Locate the cell with the specified text and output its (x, y) center coordinate. 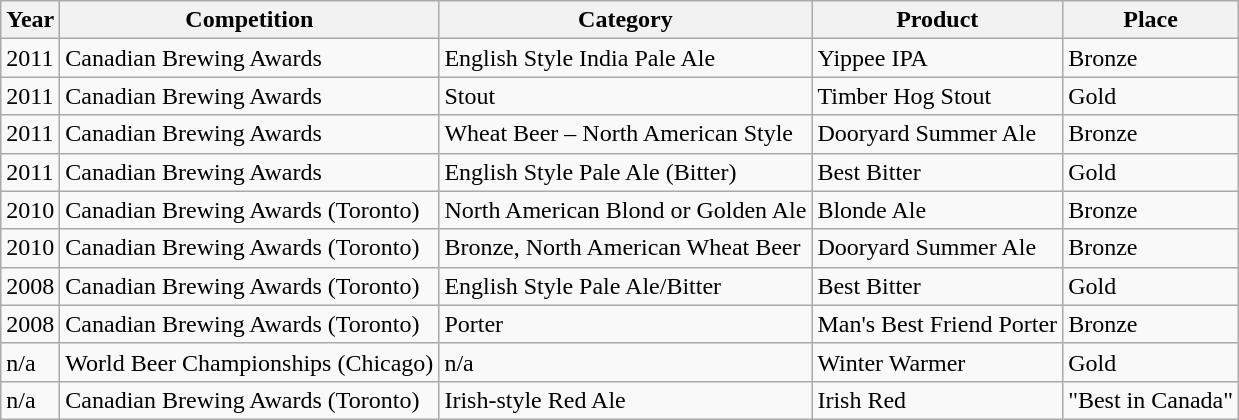
Product (938, 20)
Yippee IPA (938, 58)
Year (30, 20)
Stout (626, 96)
World Beer Championships (Chicago) (250, 362)
Irish-style Red Ale (626, 400)
Wheat Beer – North American Style (626, 134)
English Style Pale Ale (Bitter) (626, 172)
English Style India Pale Ale (626, 58)
English Style Pale Ale/Bitter (626, 286)
Place (1151, 20)
Bronze, North American Wheat Beer (626, 248)
Category (626, 20)
Blonde Ale (938, 210)
Competition (250, 20)
North American Blond or Golden Ale (626, 210)
Porter (626, 324)
Man's Best Friend Porter (938, 324)
Winter Warmer (938, 362)
Irish Red (938, 400)
"Best in Canada" (1151, 400)
Timber Hog Stout (938, 96)
